Extract the (x, y) coordinate from the center of the cell holding the provided text.  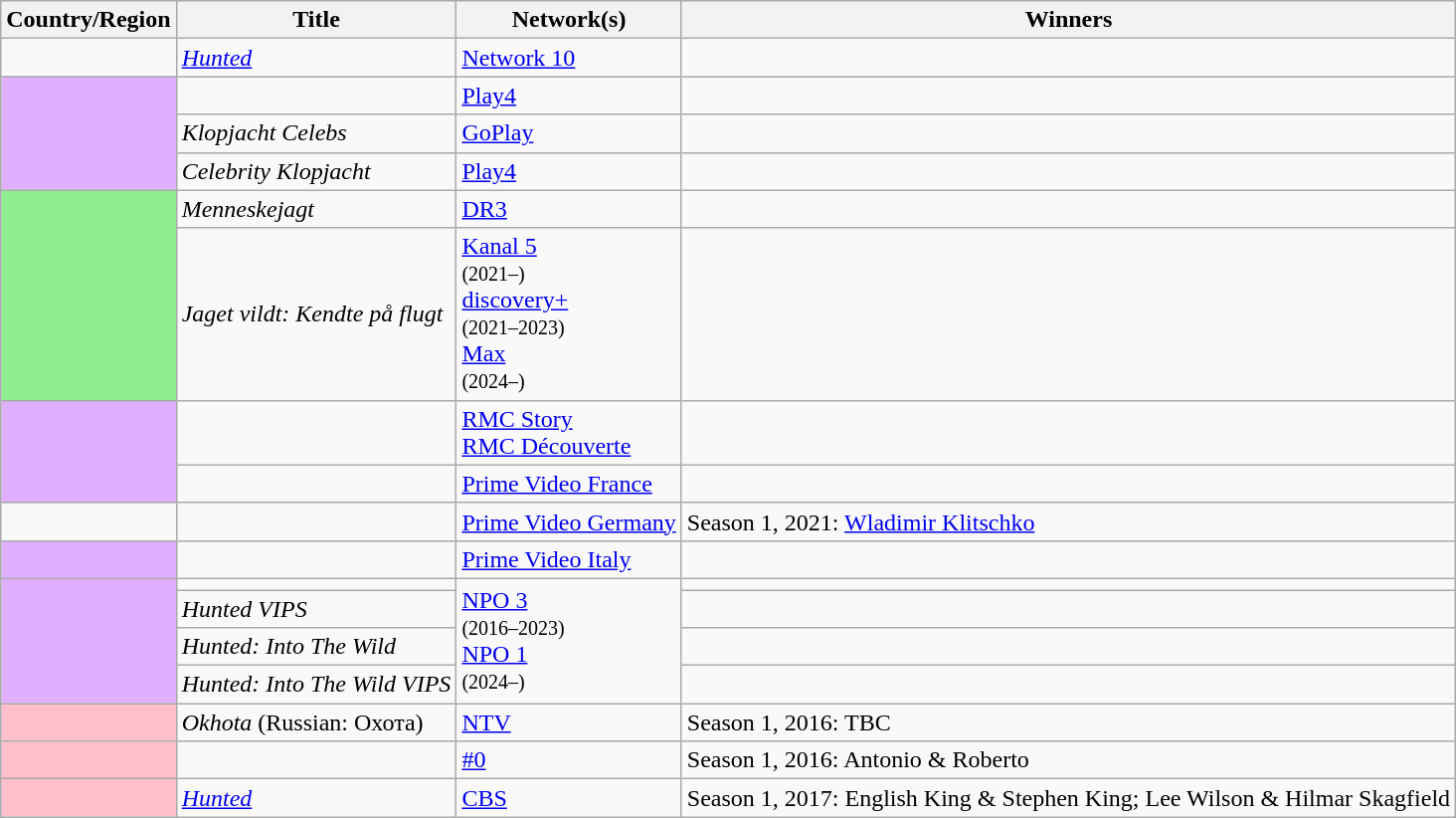
Season 1, 2017: English King & Stephen King; Lee Wilson & Hilmar Skagfield (1068, 798)
Hunted VIPS (316, 608)
DR3 (569, 209)
Klopjacht Celebs (316, 133)
#0 (569, 760)
Title (316, 20)
NTV (569, 722)
Prime Video Italy (569, 559)
Season 1, 2016: Antonio & Roberto (1068, 760)
Hunted: Into The Wild (316, 647)
Prime Video France (569, 484)
Hunted: Into The Wild VIPS (316, 685)
Country/Region (89, 20)
Season 1, 2016: TBC (1068, 722)
CBS (569, 798)
Kanal 5 (2021–) discovery+ (2021–2023) Max (2024–) (569, 314)
Season 1, 2021: Wladimir Klitschko (1068, 521)
NPO 3 (2016–2023) NPO 1 (2024–) (569, 641)
Winners (1068, 20)
RMC StoryRMC Découverte (569, 432)
Network(s) (569, 20)
GoPlay (569, 133)
Network 10 (569, 58)
Menneskejagt (316, 209)
Оkhota (Russian: Охота) (316, 722)
Jaget vildt: Kendte på flugt (316, 314)
Prime Video Germany (569, 521)
Celebrity Klopjacht (316, 171)
